Provide the (x, y) coordinate of the cell's center where the given text is located.  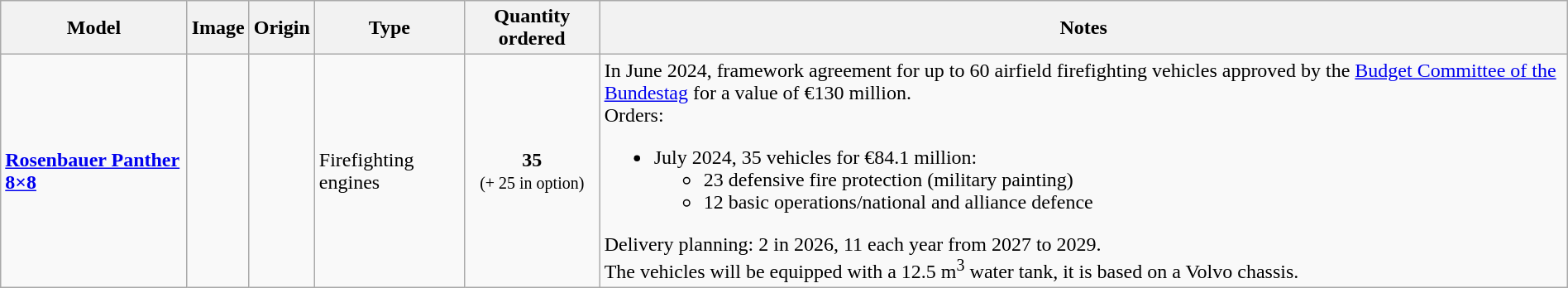
Model (94, 28)
Notes (1083, 28)
Firefighting engines (389, 171)
Origin (281, 28)
Type (389, 28)
Rosenbauer Panther 8×8 (94, 171)
35(+ 25 in option) (532, 171)
Quantity ordered (532, 28)
Image (218, 28)
